From the cell containing the given text, extract its center point as [X, Y] coordinate. 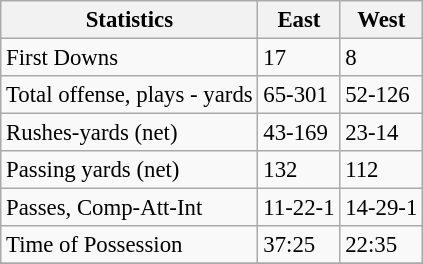
17 [299, 58]
132 [299, 170]
Passing yards (net) [130, 170]
112 [382, 170]
First Downs [130, 58]
Time of Possession [130, 245]
43-169 [299, 133]
East [299, 20]
22:35 [382, 245]
14-29-1 [382, 208]
Rushes-yards (net) [130, 133]
11-22-1 [299, 208]
65-301 [299, 95]
West [382, 20]
37:25 [299, 245]
52-126 [382, 95]
Passes, Comp-Att-Int [130, 208]
Statistics [130, 20]
8 [382, 58]
23-14 [382, 133]
Total offense, plays - yards [130, 95]
